Scan for the cell matching the given text and deliver its (X, Y) coordinate at center. 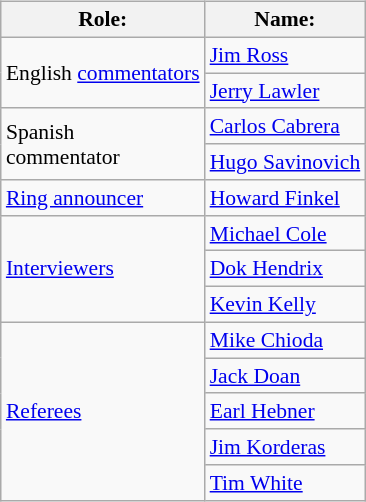
Jerry Lawler (286, 91)
Referees (103, 411)
Name: (286, 20)
Mike Chioda (286, 340)
Role: (103, 20)
Hugo Savinovich (286, 162)
Kevin Kelly (286, 305)
English commentators (103, 72)
Howard Finkel (286, 198)
Dok Hendrix (286, 269)
Ring announcer (103, 198)
Jim Ross (286, 55)
Interviewers (103, 268)
Spanishcommentator (103, 144)
Earl Hebner (286, 411)
Tim White (286, 483)
Jack Doan (286, 376)
Carlos Cabrera (286, 126)
Michael Cole (286, 233)
Jim Korderas (286, 447)
